For the text-containing cell, return its midpoint in [X, Y] coordinate format. 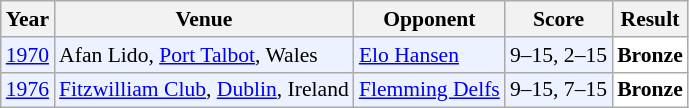
Year [28, 19]
9–15, 7–15 [558, 90]
Flemming Delfs [430, 90]
Opponent [430, 19]
1976 [28, 90]
1970 [28, 55]
Afan Lido, Port Talbot, Wales [204, 55]
Fitzwilliam Club, Dublin, Ireland [204, 90]
9–15, 2–15 [558, 55]
Result [650, 19]
Score [558, 19]
Elo Hansen [430, 55]
Venue [204, 19]
